Locate the cell with the specified text and output its [X, Y] center coordinate. 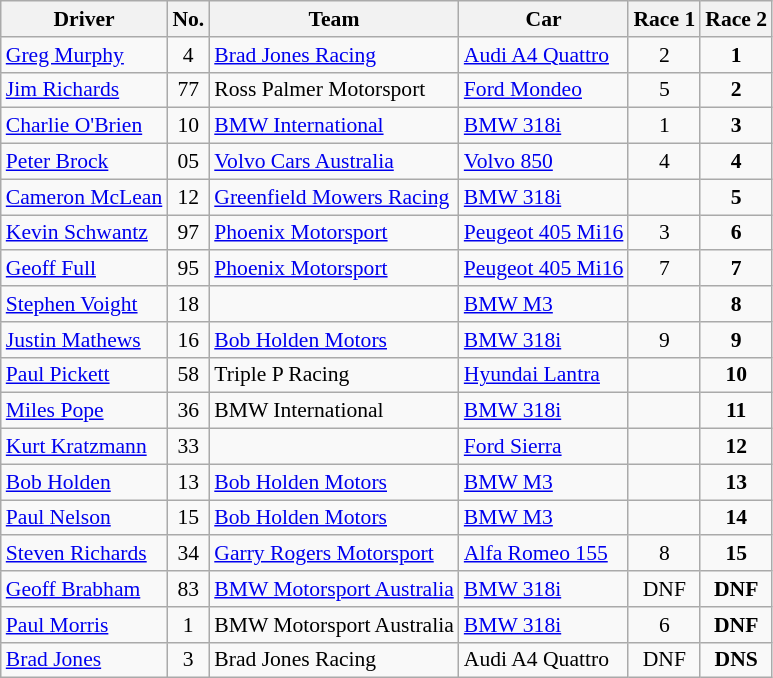
Ford Sierra [544, 447]
Greg Murphy [84, 55]
Triple P Racing [334, 375]
36 [188, 411]
58 [188, 375]
Geoff Full [84, 269]
Kevin Schwantz [84, 233]
Ross Palmer Motorsport [334, 90]
DNS [736, 660]
Jim Richards [84, 90]
95 [188, 269]
Justin Mathews [84, 340]
No. [188, 19]
Race 2 [736, 19]
Geoff Brabham [84, 589]
Volvo 850 [544, 162]
Charlie O'Brien [84, 126]
Greenfield Mowers Racing [334, 197]
Team [334, 19]
Bob Holden [84, 482]
Stephen Voight [84, 304]
11 [736, 411]
Garry Rogers Motorsport [334, 554]
Steven Richards [84, 554]
Cameron McLean [84, 197]
05 [188, 162]
Brad Jones [84, 660]
Alfa Romeo 155 [544, 554]
Kurt Kratzmann [84, 447]
34 [188, 554]
Peter Brock [84, 162]
Paul Pickett [84, 375]
16 [188, 340]
83 [188, 589]
Hyundai Lantra [544, 375]
Race 1 [664, 19]
77 [188, 90]
Ford Mondeo [544, 90]
Miles Pope [84, 411]
Car [544, 19]
Volvo Cars Australia [334, 162]
Driver [84, 19]
97 [188, 233]
18 [188, 304]
14 [736, 518]
Paul Morris [84, 625]
Paul Nelson [84, 518]
33 [188, 447]
